From the cell containing the given text, extract its center point as [x, y] coordinate. 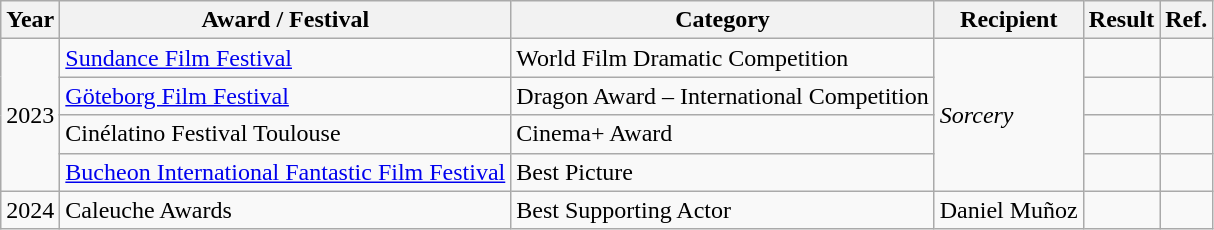
Cinema+ Award [722, 134]
Category [722, 20]
Sorcery [1008, 115]
Bucheon International Fantastic Film Festival [286, 172]
Sundance Film Festival [286, 58]
Best Picture [722, 172]
Caleuche Awards [286, 210]
Result [1121, 20]
2024 [30, 210]
Göteborg Film Festival [286, 96]
2023 [30, 115]
Daniel Muñoz [1008, 210]
Year [30, 20]
Ref. [1186, 20]
Award / Festival [286, 20]
Recipient [1008, 20]
Cinélatino Festival Toulouse [286, 134]
Best Supporting Actor [722, 210]
Dragon Award – International Competition [722, 96]
World Film Dramatic Competition [722, 58]
